Identify which cell holds the provided text, then report its (x, y) central coordinate. 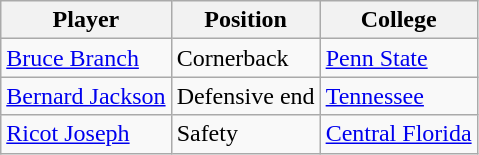
Defensive end (246, 96)
Tennessee (398, 96)
College (398, 20)
Player (86, 20)
Penn State (398, 58)
Position (246, 20)
Bernard Jackson (86, 96)
Central Florida (398, 134)
Safety (246, 134)
Ricot Joseph (86, 134)
Cornerback (246, 58)
Bruce Branch (86, 58)
